Output the [X, Y] coordinate of the center of the cell containing the given text.  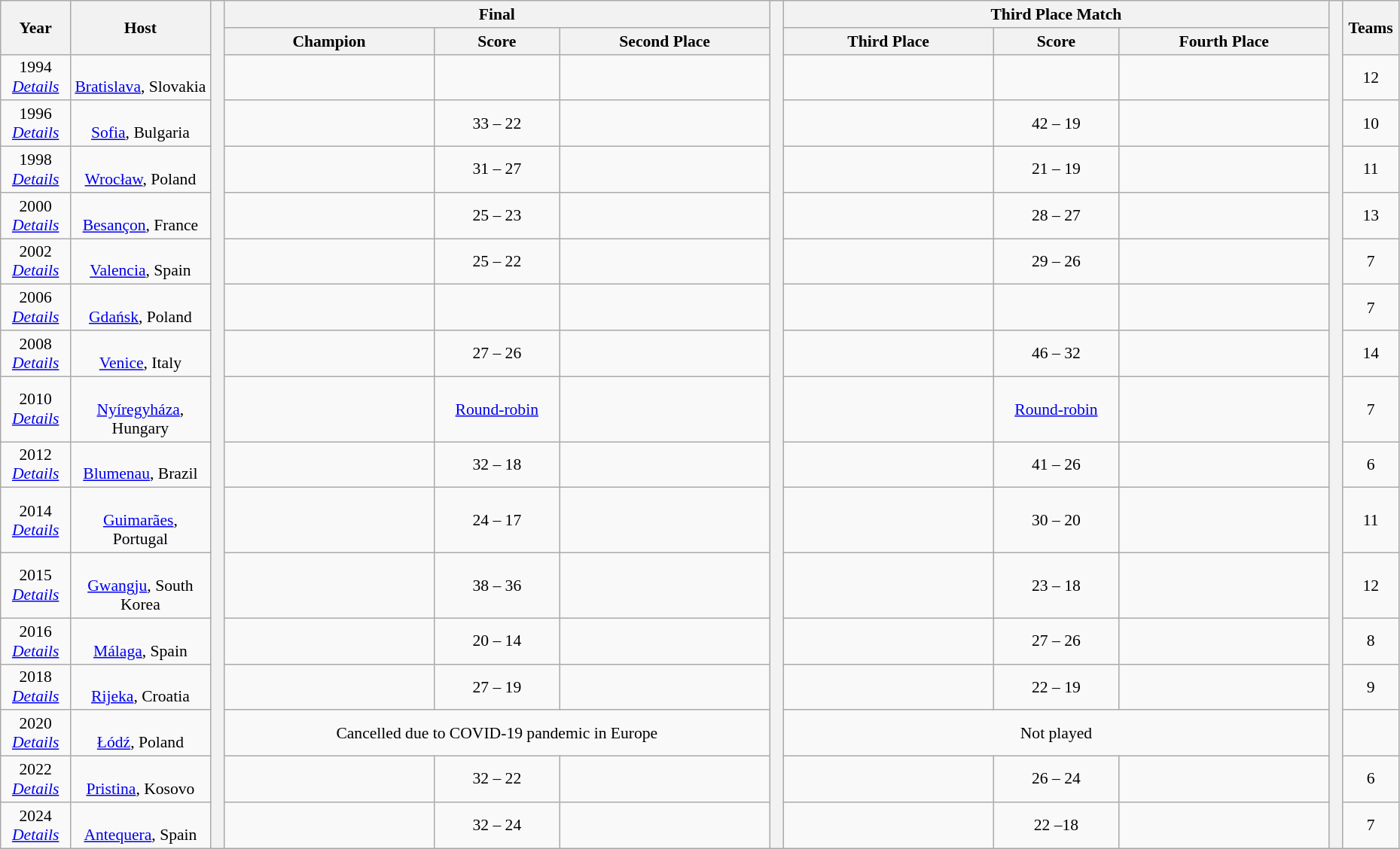
13 [1371, 215]
29 – 26 [1056, 262]
Rijeka, Croatia [141, 686]
Champion [329, 41]
22 –18 [1056, 825]
Pristina, Kosovo [141, 780]
2024 Details [36, 825]
Gdańsk, Poland [141, 307]
41 – 26 [1056, 465]
2002 Details [36, 262]
46 – 32 [1056, 354]
2012 Details [36, 465]
Third Place Match [1056, 14]
14 [1371, 354]
38 – 36 [497, 586]
2022 Details [36, 780]
Valencia, Spain [141, 262]
25 – 22 [497, 262]
10 [1371, 123]
Venice, Italy [141, 354]
Gwangju, South Korea [141, 586]
Málaga, Spain [141, 641]
2010 Details [36, 409]
Teams [1371, 27]
Cancelled due to COVID-19 pandemic in Europe [497, 733]
8 [1371, 641]
33 – 22 [497, 123]
9 [1371, 686]
Blumenau, Brazil [141, 465]
Sofia, Bulgaria [141, 123]
Host [141, 27]
2018 Details [36, 686]
Final [497, 14]
2006 Details [36, 307]
20 – 14 [497, 641]
2015 Details [36, 586]
22 – 19 [1056, 686]
24 – 17 [497, 521]
1998 Details [36, 170]
27 – 19 [497, 686]
Not played [1056, 733]
2014 Details [36, 521]
Fourth Place [1224, 41]
31 – 27 [497, 170]
2016 Details [36, 641]
1996 Details [36, 123]
25 – 23 [497, 215]
42 – 19 [1056, 123]
Besançon, France [141, 215]
Guimarães, Portugal [141, 521]
Third Place [888, 41]
21 – 19 [1056, 170]
Year [36, 27]
Wrocław, Poland [141, 170]
1994 Details [36, 77]
26 – 24 [1056, 780]
32 – 24 [497, 825]
2000 Details [36, 215]
30 – 20 [1056, 521]
32 – 18 [497, 465]
Bratislava, Slovakia [141, 77]
Second Place [664, 41]
32 – 22 [497, 780]
Łódź, Poland [141, 733]
2020 Details [36, 733]
Antequera, Spain [141, 825]
23 – 18 [1056, 586]
2008 Details [36, 354]
Nyíregyháza, Hungary [141, 409]
28 – 27 [1056, 215]
